Detect which cell encompasses the target text, then output its (X, Y) center coordinate. 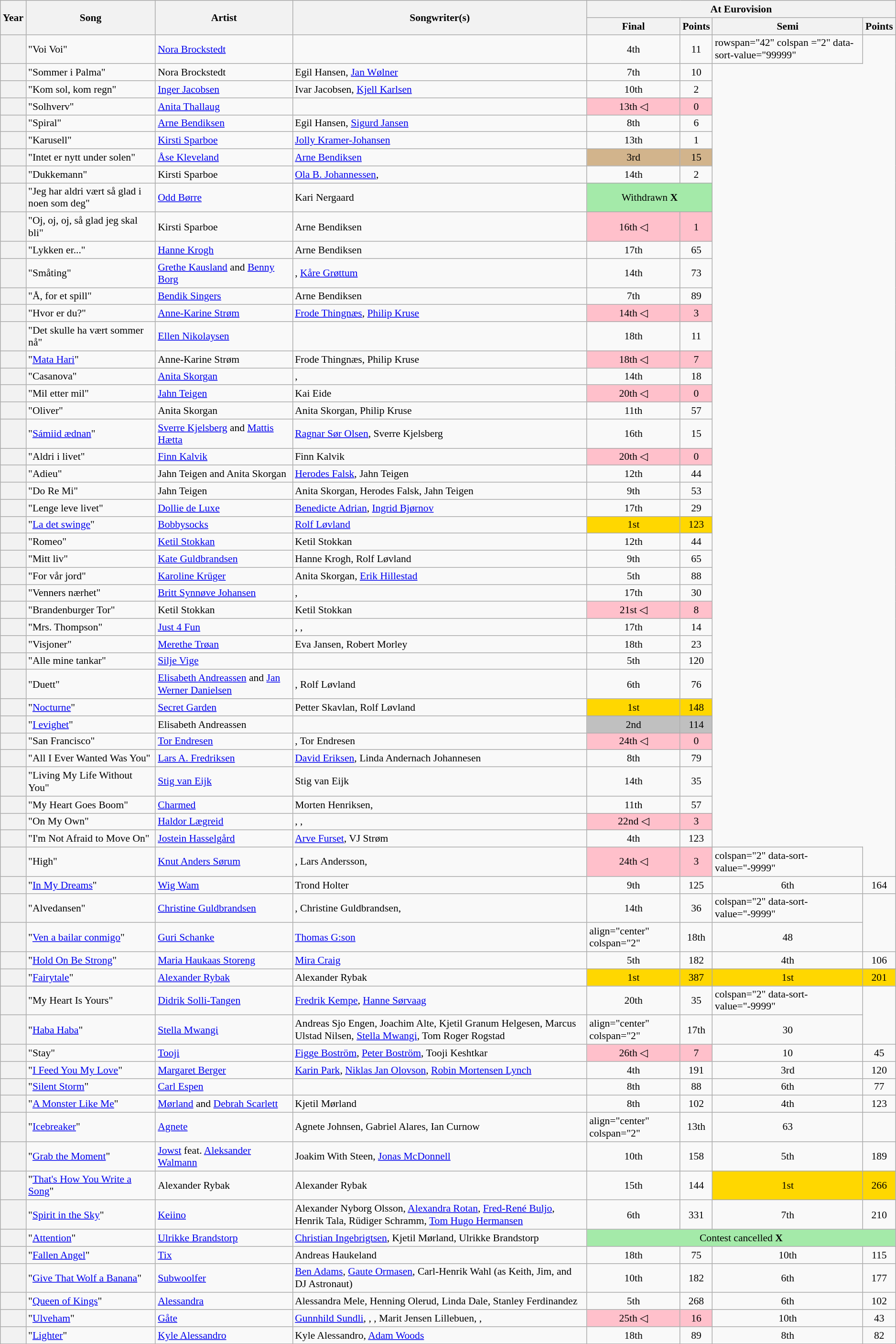
Kyle Alessandro, Adam Woods (440, 1335)
"Hold On Be Strong" (91, 961)
Kai Eide (440, 394)
73 (696, 273)
23 (696, 644)
16th (634, 434)
Benedicte Adrian, Ingrid Bjørnov (440, 508)
Andreas Sjo Engen, Joachim Alte, Kjetil Granum Helgesen, Marcus Ulstad Nilsen, Stella Mwangi, Tom Roger Rogstad (440, 1030)
25th ◁ (634, 1318)
Jahn Teigen and Anita Skorgan (224, 474)
Artist (224, 17)
Didrik Solli-Tangen (224, 1001)
Ellen Nikolaysen (224, 336)
"Aldri i livet" (91, 457)
"Attention" (91, 1238)
114 (696, 725)
"Queen of Kings" (91, 1301)
Karoline Krüger (224, 576)
Hanne Krogh, Rolf Løvland (440, 559)
Ola B. Johannessen, (440, 174)
266 (879, 1185)
22nd ◁ (634, 822)
144 (696, 1185)
Knut Anders Sørum (224, 862)
Agnete (224, 1127)
"Haba Haba" (91, 1030)
Andreas Haukeland (440, 1255)
14th ◁ (634, 314)
"On My Own" (91, 822)
Tix (224, 1255)
"Sámiid ædnan" (91, 434)
"Sommer i Palma" (91, 73)
Anita Skorgan, Erik Hillestad (440, 576)
"In My Dreams" (91, 885)
13th ◁ (634, 107)
"That's How You Write a Song" (91, 1185)
"Hvor er du?" (91, 314)
21st ◁ (634, 610)
Kjetil Mørland (440, 1104)
"Stay" (91, 1053)
"San Francisco" (91, 741)
Anita Skorgan, Herodes Falsk, Jahn Teigen (440, 491)
"Voi Voi" (91, 49)
"Romeo" (91, 542)
"Oliver" (91, 411)
Inger Jacobsen (224, 89)
"Det skulle ha vært sommer nå" (91, 336)
"Jeg har aldri vært så glad i noen som deg" (91, 198)
"Grab the Moment" (91, 1157)
"I'm Not Afraid to Move On" (91, 839)
"I Feed You My Love" (91, 1070)
"Alvedansen" (91, 908)
16 (696, 1318)
210 (879, 1215)
"Venners nærhet" (91, 593)
16th ◁ (634, 227)
53 (696, 491)
Dollie de Luxe (224, 508)
"All I Ever Wanted Was You" (91, 759)
Alessandra (224, 1301)
"Casanova" (91, 377)
Egil Hansen, Sigurd Jansen (440, 123)
Contest cancelled X (741, 1238)
76 (696, 684)
Ivar Jacobsen, Kjell Karlsen (440, 89)
Bendik Singers (224, 296)
201 (879, 977)
158 (696, 1157)
14 (696, 627)
"Do Re Mi" (91, 491)
Lars A. Fredriksen (224, 759)
26th ◁ (634, 1053)
8 (696, 610)
Ragnar Sør Olsen, Sverre Kjelsberg (440, 434)
Anita Thallaug (224, 107)
"Lenge leve livet" (91, 508)
268 (696, 1301)
387 (696, 977)
"Intet er nytt under solen" (91, 158)
77 (879, 1087)
"High" (91, 862)
Carl Espen (224, 1087)
"Ulveham" (91, 1318)
115 (879, 1255)
Elisabeth Andreassen (224, 725)
Ben Adams, Gaute Ormasen, Carl-Henrik Wahl (as Keith, Jim, and DJ Astronaut) (440, 1278)
148 (696, 707)
"Give That Wolf a Banana" (91, 1278)
106 (879, 961)
Stella Mwangi (224, 1030)
Agnete Johnsen, Gabriel Alares, Ian Curnow (440, 1127)
Thomas G:son (440, 938)
"Fairytale" (91, 977)
"A Monster Like Me" (91, 1104)
At Eurovision (741, 9)
Kari Nergaard (440, 198)
"My Heart Goes Boom" (91, 805)
Jolly Kramer-Johansen (440, 141)
45 (879, 1053)
2nd (634, 725)
"Mrs. Thompson" (91, 627)
Jowst feat. Aleksander Walmann (224, 1157)
"Living My Life Without You" (91, 782)
Figge Boström, Peter Boström, Tooji Keshtkar (440, 1053)
Karin Park, Niklas Jan Olovson, Robin Mortensen Lynch (440, 1070)
, Kåre Grøttum (440, 273)
Gåte (224, 1318)
Silje Vige (224, 661)
"Oj, oj, oj, så glad jeg skal bli" (91, 227)
"Alle mine tankar" (91, 661)
189 (879, 1157)
177 (879, 1278)
Ulrikke Brandstorp (224, 1238)
Grethe Kausland and Benny Borg (224, 273)
18th ◁ (634, 359)
Odd Børre (224, 198)
"My Heart Is Yours" (91, 1001)
"Kom sol, kom regn" (91, 89)
, Christine Guldbrandsen, (440, 908)
rowspan="42" colspan ="2" data-sort-value="99999" (788, 49)
Mira Craig (440, 961)
20th (634, 1001)
"Silent Storm" (91, 1087)
Elisabeth Andreassen and Jan Werner Danielsen (224, 684)
"Mil etter mil" (91, 394)
15th (634, 1185)
18 (696, 377)
Jostein Hasselgård (224, 839)
Rolf Løvland (440, 525)
"Icebreaker" (91, 1127)
Secret Garden (224, 707)
Kate Guldbrandsen (224, 559)
, Rolf Løvland (440, 684)
"Spirit in the Sky" (91, 1215)
82 (879, 1335)
75 (696, 1255)
Mørland and Debrah Scarlett (224, 1104)
Egil Hansen, Jan Wølner (440, 73)
Charmed (224, 805)
"Solhverv" (91, 107)
48 (788, 938)
Trond Holter (440, 885)
"Ven a bailar conmigo" (91, 938)
Joakim With Steen, Jonas McDonnell (440, 1157)
"Brandenburger Tor" (91, 610)
Merethe Trøan (224, 644)
Sverre Kjelsberg and Mattis Hætta (224, 434)
"I evighet" (91, 725)
Maria Haukaas Storeng (224, 961)
331 (696, 1215)
"Lykken er..." (91, 250)
Christine Guldbrandsen (224, 908)
29 (696, 508)
Christian Ingebrigtsen, Kjetil Mørland, Ulrikke Brandstorp (440, 1238)
Herodes Falsk, Jahn Teigen (440, 474)
"Karusell" (91, 141)
63 (788, 1127)
"Adieu" (91, 474)
191 (696, 1070)
"Dukkemann" (91, 174)
79 (696, 759)
"Mitt liv" (91, 559)
Bobbysocks (224, 525)
Arve Furset, VJ Strøm (440, 839)
Guri Schanke (224, 938)
Gunnhild Sundli, , , Marit Jensen Lillebuen, , (440, 1318)
Tooji (224, 1053)
Kyle Alessandro (224, 1335)
Petter Skavlan, Rolf Løvland (440, 707)
"La det swinge" (91, 525)
43 (879, 1318)
Haldor Lægreid (224, 822)
Songwriter(s) (440, 17)
"Visjoner" (91, 644)
Keiino (224, 1215)
Withdrawn X (650, 198)
Hanne Krogh (224, 250)
"Småting" (91, 273)
Anita Skorgan, Philip Kruse (440, 411)
Britt Synnøve Johansen (224, 593)
Final (634, 26)
6 (696, 123)
Åse Kleveland (224, 158)
"Fallen Angel" (91, 1255)
, Tor Endresen (440, 741)
"Lighter" (91, 1335)
36 (696, 908)
Just 4 Fun (224, 627)
"For vår jord" (91, 576)
Semi (788, 26)
Subwoolfer (224, 1278)
Eva Jansen, Robert Morley (440, 644)
Alessandra Mele, Henning Olerud, Linda Dale, Stanley Ferdinandez (440, 1301)
Wig Wam (224, 885)
Alexander Nyborg Olsson, Alexandra Rotan, Fred-René Buljo, Henrik Tala, Rüdiger Schramm, Tom Hugo Hermansen (440, 1215)
"Duett" (91, 684)
David Eriksen, Linda Andernach Johannesen (440, 759)
Fredrik Kempe, Hanne Sørvaag (440, 1001)
Margaret Berger (224, 1070)
"Nocturne" (91, 707)
"Mata Hari" (91, 359)
Tor Endresen (224, 741)
"Spiral" (91, 123)
, Lars Andersson, (440, 862)
125 (696, 885)
Morten Henriksen, (440, 805)
Song (91, 17)
"Å, for et spill" (91, 296)
Year (13, 17)
164 (879, 885)
